Pinpoint the cell where the given text exists, returning its [X, Y] midpoint coordinate. 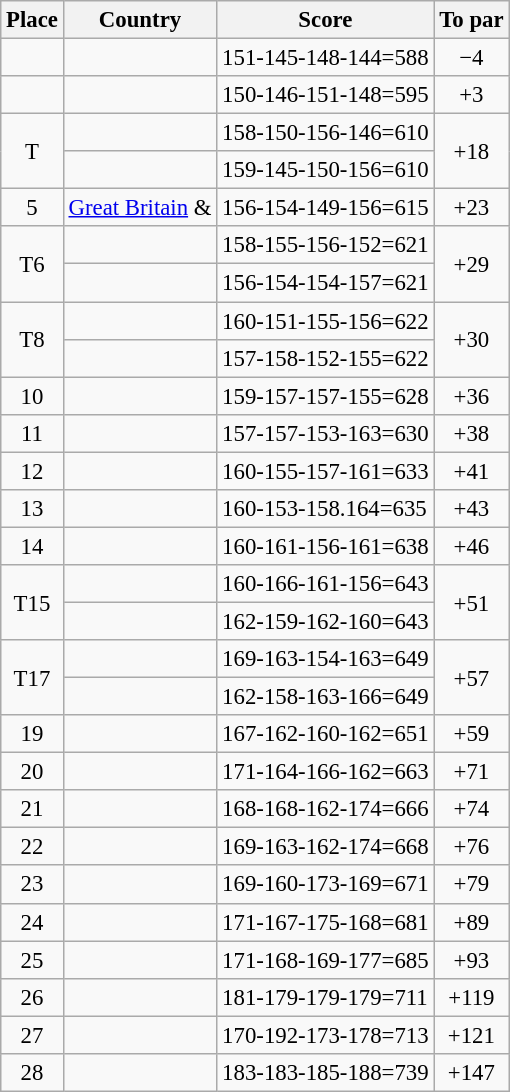
+71 [472, 772]
+46 [472, 546]
+23 [472, 208]
26 [32, 997]
162-158-163-166=649 [326, 697]
+29 [472, 264]
159-145-150-156=610 [326, 170]
151-145-148-144=588 [326, 58]
Great Britain & [140, 208]
+76 [472, 847]
−4 [472, 58]
+57 [472, 678]
T [32, 152]
160-151-155-156=622 [326, 321]
160-161-156-161=638 [326, 546]
T17 [32, 678]
157-157-153-163=630 [326, 433]
162-159-162-160=643 [326, 621]
+93 [472, 960]
+79 [472, 885]
Score [326, 20]
25 [32, 960]
+59 [472, 734]
+30 [472, 340]
T15 [32, 602]
160-166-161-156=643 [326, 584]
+147 [472, 1073]
+38 [472, 433]
+41 [472, 471]
157-158-152-155=622 [326, 358]
21 [32, 809]
+18 [472, 152]
27 [32, 1035]
To par [472, 20]
168-168-162-174=666 [326, 809]
+36 [472, 396]
10 [32, 396]
T8 [32, 340]
+51 [472, 602]
14 [32, 546]
170-192-173-178=713 [326, 1035]
22 [32, 847]
169-163-154-163=649 [326, 659]
+74 [472, 809]
160-153-158.164=635 [326, 509]
23 [32, 885]
171-168-169-177=685 [326, 960]
+43 [472, 509]
160-155-157-161=633 [326, 471]
11 [32, 433]
159-157-157-155=628 [326, 396]
169-163-162-174=668 [326, 847]
169-160-173-169=671 [326, 885]
+89 [472, 922]
28 [32, 1073]
+119 [472, 997]
20 [32, 772]
167-162-160-162=651 [326, 734]
150-146-151-148=595 [326, 95]
+121 [472, 1035]
156-154-154-157=621 [326, 283]
T6 [32, 264]
156-154-149-156=615 [326, 208]
13 [32, 509]
24 [32, 922]
181-179-179-179=711 [326, 997]
19 [32, 734]
Country [140, 20]
183-183-185-188=739 [326, 1073]
+3 [472, 95]
Place [32, 20]
158-155-156-152=621 [326, 245]
5 [32, 208]
171-167-175-168=681 [326, 922]
171-164-166-162=663 [326, 772]
158-150-156-146=610 [326, 133]
12 [32, 471]
